Return [X, Y] of the center of cell containing provided text 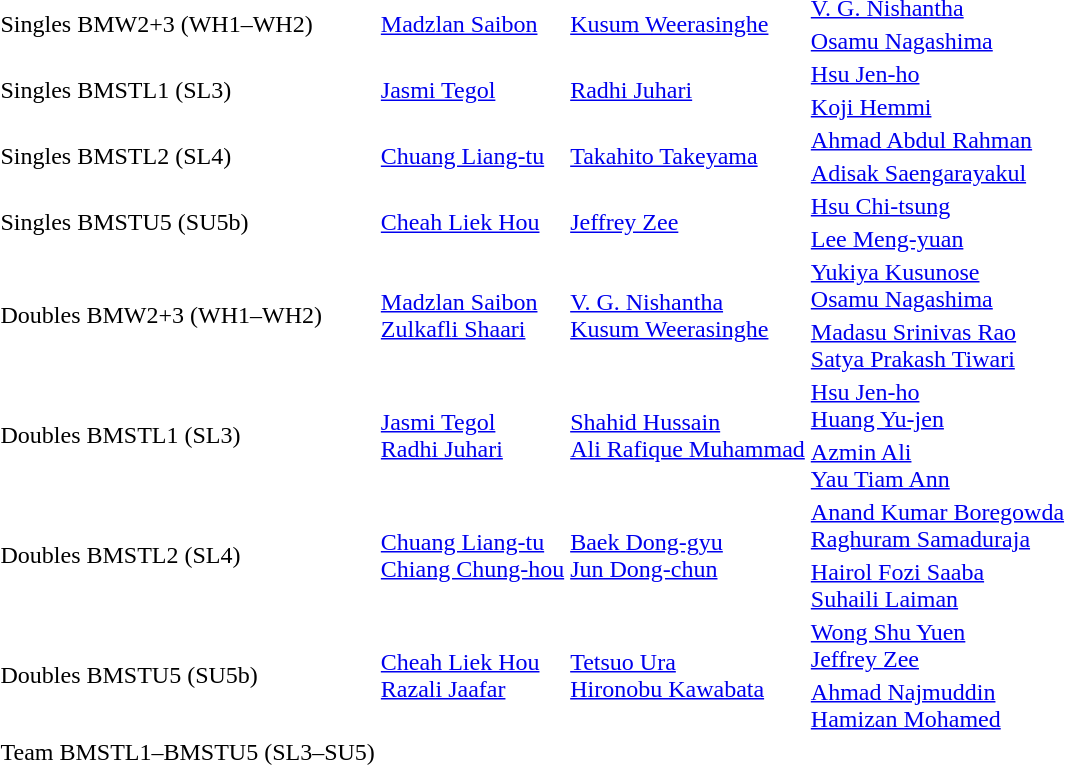
Shahid Hussain Ali Rafique Muhammad [688, 436]
Osamu Nagashima [937, 41]
Baek Dong-gyu Jun Dong-chun [688, 556]
Tetsuo Ura Hironobu Kawabata [688, 676]
Hsu Jen-ho Huang Yu-jen [937, 406]
V. G. Nishantha Kusum Weerasinghe [688, 316]
Ahmad Najmuddin Hamizan Mohamed [937, 706]
Yukiya Kusunose Osamu Nagashima [937, 286]
Madasu Srinivas Rao Satya Prakash Tiwari [937, 346]
Wong Shu Yuen Jeffrey Zee [937, 646]
Azmin Ali Yau Tiam Ann [937, 466]
Radhi Juhari [688, 90]
Madzlan Saibon Zulkafli Shaari [472, 316]
Takahito Takeyama [688, 156]
Jeffrey Zee [688, 222]
Jasmi Tegol Radhi Juhari [472, 436]
Hairol Fozi Saaba Suhaili Laiman [937, 586]
Chuang Liang-tu [472, 156]
Cheah Liek Hou Razali Jaafar [472, 676]
Cheah Liek Hou [472, 222]
Chuang Liang-tu Chiang Chung-hou [472, 556]
Hsu Chi-tsung [937, 206]
Jasmi Tegol [472, 90]
Adisak Saengarayakul [937, 173]
Hsu Jen-ho [937, 74]
Anand Kumar Boregowda Raghuram Samaduraja [937, 526]
Koji Hemmi [937, 107]
Lee Meng-yuan [937, 239]
Ahmad Abdul Rahman [937, 140]
